Locate the cell with the specified text and output its (x, y) center coordinate. 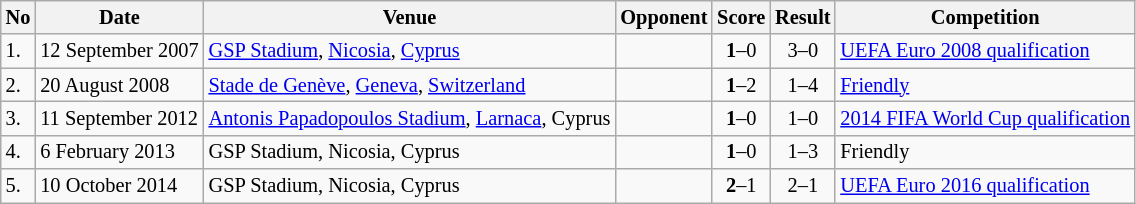
2. (18, 85)
1–4 (802, 85)
3–0 (802, 51)
Antonis Papadopoulos Stadium, Larnaca, Cyprus (410, 118)
3. (18, 118)
1. (18, 51)
1–2 (741, 85)
6 February 2013 (119, 152)
Result (802, 17)
UEFA Euro 2016 qualification (985, 186)
Date (119, 17)
No (18, 17)
4. (18, 152)
2014 FIFA World Cup qualification (985, 118)
Venue (410, 17)
12 September 2007 (119, 51)
Stade de Genève, Geneva, Switzerland (410, 85)
20 August 2008 (119, 85)
5. (18, 186)
Competition (985, 17)
11 September 2012 (119, 118)
1–3 (802, 152)
Opponent (664, 17)
UEFA Euro 2008 qualification (985, 51)
Score (741, 17)
10 October 2014 (119, 186)
